For the text-containing cell, return its midpoint in [x, y] coordinate format. 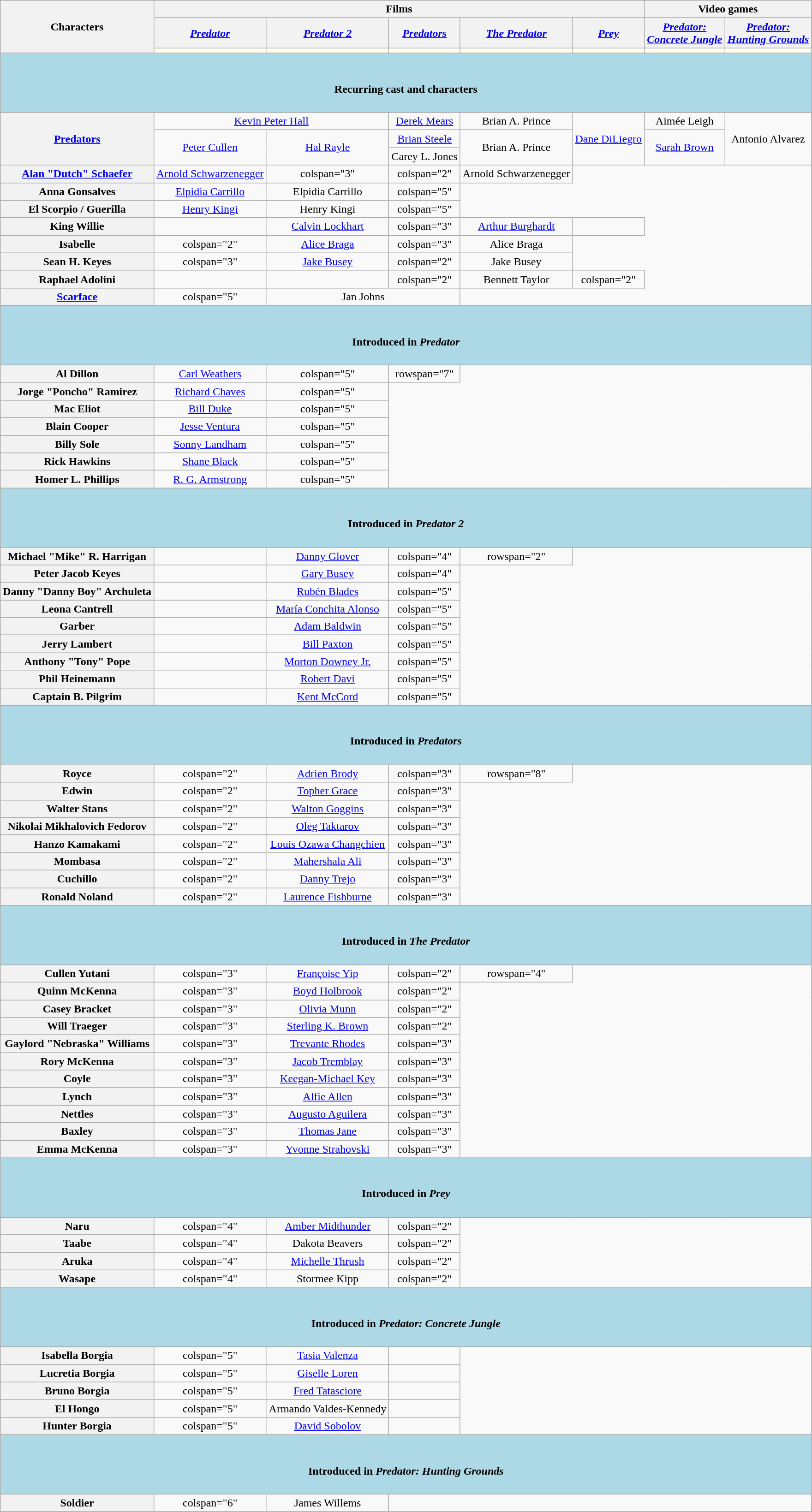
Recurring cast and characters [406, 83]
Yvonne Strahovski [328, 1149]
Oleg Taktarov [328, 826]
Soldier [78, 1503]
Predator 2 [328, 33]
Video games [728, 9]
Homer L. Phillips [78, 479]
Michael "Mike" R. Harrigan [78, 556]
Introduced in Predator: Hunting Grounds [406, 1464]
Quinn McKenna [78, 991]
Kent McCord [328, 696]
Al Dillon [78, 374]
Peter Cullen [210, 148]
rowspan="2" [516, 556]
Jesse Ventura [210, 427]
Lucretia Borgia [78, 1373]
Rory McKenna [78, 1061]
David Sobolov [328, 1426]
Trevante Rhodes [328, 1044]
Coyle [78, 1079]
Michelle Thrush [328, 1261]
Sarah Brown [685, 148]
Richard Chaves [210, 391]
Introduced in Predator 2 [406, 518]
King Willie [78, 226]
Derek Mears [424, 121]
Robert Davi [328, 679]
Aimée Leigh [685, 121]
Scarface [78, 297]
Leona Cantrell [78, 609]
Nikolai Mikhalovich Fedorov [78, 826]
Jan Johns [363, 297]
Introduced in Predators [406, 735]
Phil Heinemann [78, 679]
Dane DiLiegro [609, 139]
María Conchita Alonso [328, 609]
Stormee Kipp [328, 1279]
Cuchillo [78, 879]
Taabe [78, 1244]
Wasape [78, 1279]
Sterling K. Brown [328, 1026]
rowspan="8" [516, 774]
Blain Cooper [78, 427]
Introduced in Predator [406, 335]
Walter Stans [78, 809]
Will Traeger [78, 1026]
Kevin Peter Hall [271, 121]
Sean H. Keyes [78, 262]
Introduced in Predator: Concrete Jungle [406, 1317]
Rubén Blades [328, 591]
Prey [609, 33]
Edwin [78, 791]
El Hongo [78, 1408]
Films [399, 9]
Laurence Fishburne [328, 896]
Mombasa [78, 861]
Gaylord "Nebraska" Williams [78, 1044]
Hunter Borgia [78, 1426]
Aruka [78, 1261]
Giselle Loren [328, 1373]
Adam Baldwin [328, 626]
Royce [78, 774]
Adrien Brody [328, 774]
Rick Hawkins [78, 462]
Brian Steele [424, 139]
Mahershala Ali [328, 861]
Bennett Taylor [516, 279]
Boyd Holbrook [328, 991]
Bruno Borgia [78, 1391]
Predator:Concrete Jungle [685, 33]
Naru [78, 1226]
rowspan="7" [424, 374]
Casey Bracket [78, 1009]
Raphael Adolini [78, 279]
Augusto Aguilera [328, 1114]
Garber [78, 626]
Françoise Yip [328, 973]
Jerry Lambert [78, 644]
Jorge "Poncho" Ramirez [78, 391]
Nettles [78, 1114]
Arthur Burghardt [516, 226]
Carey L. Jones [424, 156]
Characters [78, 27]
Isabella Borgia [78, 1356]
Alfie Allen [328, 1096]
R. G. Armstrong [210, 479]
colspan="6" [210, 1503]
Amber Midthunder [328, 1226]
Louis Ozawa Changchien [328, 844]
Dakota Beavers [328, 1244]
Armando Valdes-Kennedy [328, 1408]
Introduced in Prey [406, 1187]
Isabelle [78, 244]
Shane Black [210, 462]
Predator [210, 33]
Lynch [78, 1096]
Antonio Alvarez [768, 139]
Morton Downey Jr. [328, 661]
Emma McKenna [78, 1149]
Captain B. Pilgrim [78, 696]
Peter Jacob Keyes [78, 574]
Gary Busey [328, 574]
Danny Glover [328, 556]
Carl Weathers [210, 374]
Thomas Jane [328, 1131]
Hal Rayle [328, 148]
Fred Tatasciore [328, 1391]
Mac Eliot [78, 409]
The Predator [516, 33]
Topher Grace [328, 791]
Danny "Danny Boy" Archuleta [78, 591]
Sonny Landham [210, 444]
Predator:Hunting Grounds [768, 33]
Bill Paxton [328, 644]
James Willems [328, 1503]
Billy Sole [78, 444]
Anthony "Tony" Pope [78, 661]
Anna Gonsalves [78, 191]
Ronald Noland [78, 896]
Baxley [78, 1131]
Alan "Dutch" Schaefer [78, 174]
Danny Trejo [328, 879]
Hanzo Kamakami [78, 844]
Tasia Valenza [328, 1356]
Introduced in The Predator [406, 935]
Olivia Munn [328, 1009]
El Scorpio / Guerilla [78, 209]
Jacob Tremblay [328, 1061]
Keegan-Michael Key [328, 1079]
Bill Duke [210, 409]
Calvin Lockhart [328, 226]
Walton Goggins [328, 809]
Cullen Yutani [78, 973]
rowspan="4" [516, 973]
